Determine the [x, y] coordinate at the center of the cell enclosing the given text.  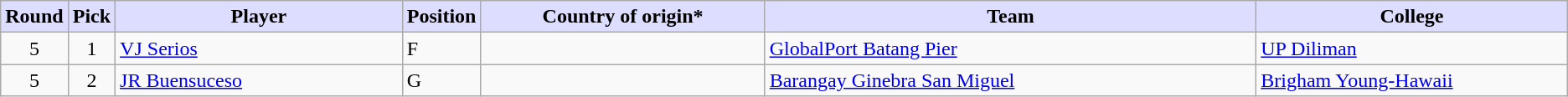
F [441, 48]
Position [441, 17]
G [441, 80]
College [1412, 17]
VJ Serios [260, 48]
Player [260, 17]
Team [1010, 17]
2 [91, 80]
Barangay Ginebra San Miguel [1010, 80]
Round [34, 17]
JR Buensuceso [260, 80]
Pick [91, 17]
Country of origin* [623, 17]
1 [91, 48]
GlobalPort Batang Pier [1010, 48]
Brigham Young-Hawaii [1412, 80]
UP Diliman [1412, 48]
